Locate the cell with the specified text and output its (x, y) center coordinate. 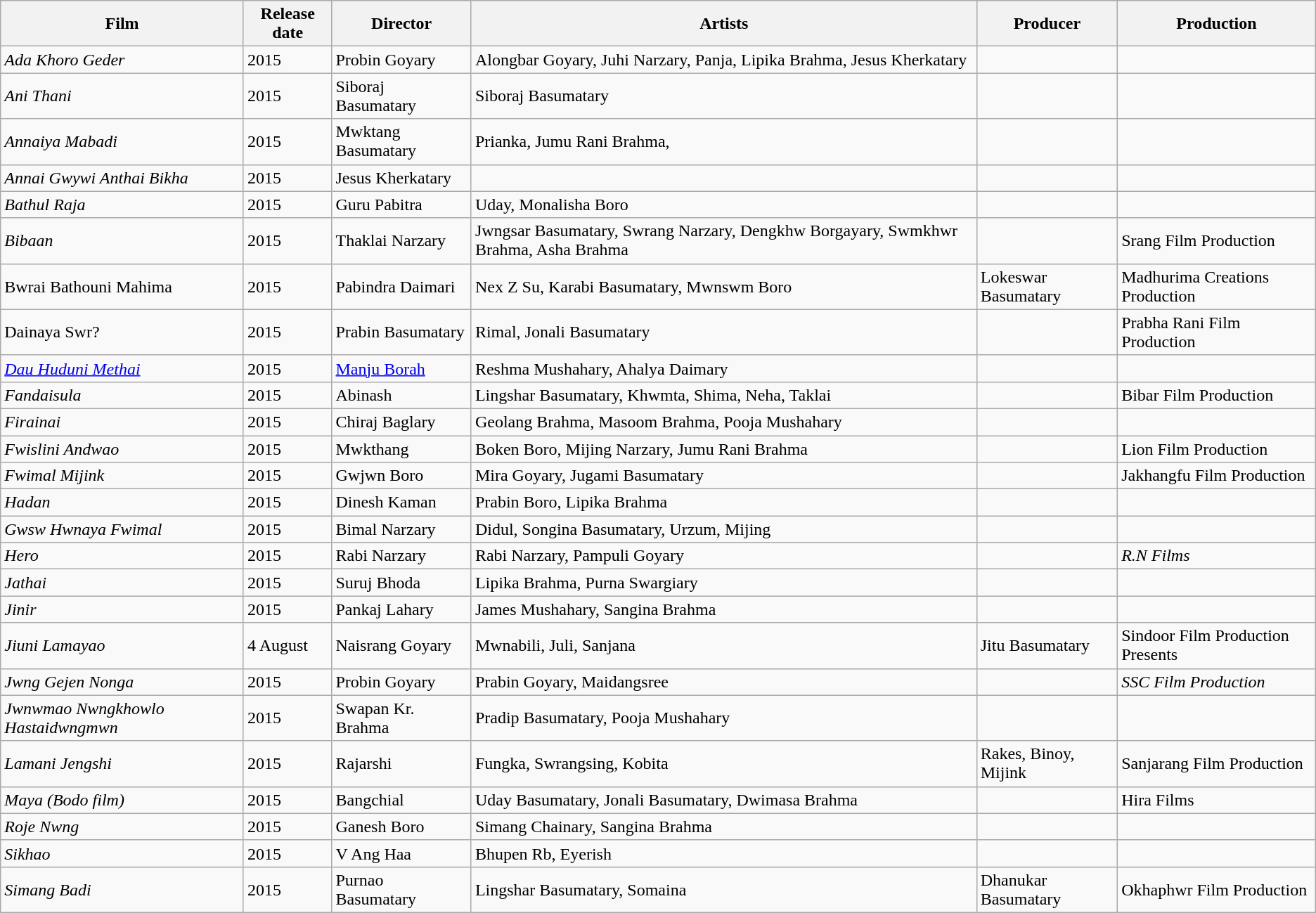
Sikhao (122, 853)
Simang Badi (122, 890)
Dau Huduni Methai (122, 368)
Srang Film Production (1217, 240)
R.N Films (1217, 556)
Lingshar Basumatary, Somaina (724, 890)
Naisrang Goyary (401, 645)
Film (122, 24)
Pradip Basumatary, Pooja Mushahary (724, 718)
Ani Thani (122, 96)
Hadan (122, 503)
Fungka, Swrangsing, Kobita (724, 763)
Jiuni Lamayao (122, 645)
Dhanukar Basumatary (1047, 890)
Director (401, 24)
Reshma Mushahary, Ahalya Daimary (724, 368)
Release date (287, 24)
Annai Gwywi Anthai Bikha (122, 178)
Bhupen Rb, Eyerish (724, 853)
Gwsw Hwnaya Fwimal (122, 529)
Bibaan (122, 240)
Lipika Brahma, Purna Swargiary (724, 583)
Rabi Narzary, Pampuli Goyary (724, 556)
Bimal Narzary (401, 529)
Lokeswar Basumatary (1047, 287)
Rajarshi (401, 763)
Geolang Brahma, Masoom Brahma, Pooja Mushahary (724, 422)
Fwimal Mijink (122, 476)
4 August (287, 645)
Prabin Boro, Lipika Brahma (724, 503)
Sanjarang Film Production (1217, 763)
Jesus Kherkatary (401, 178)
V Ang Haa (401, 853)
Jitu Basumatary (1047, 645)
Didul, Songina Basumatary, Urzum, Mijing (724, 529)
Rakes, Binoy, Mijink (1047, 763)
Alongbar Goyary, Juhi Narzary, Panja, Lipika Brahma, Jesus Kherkatary (724, 60)
Boken Boro, Mijing Narzary, Jumu Rani Brahma (724, 449)
Bangchial (401, 800)
Guru Pabitra (401, 205)
Thaklai Narzary (401, 240)
Nex Z Su, Karabi Basumatary, Mwnswm Boro (724, 287)
Manju Borah (401, 368)
Hero (122, 556)
Fandaisula (122, 395)
Lamani Jengshi (122, 763)
Jwngsar Basumatary, Swrang Narzary, Dengkhw Borgayary, Swmkhwr Brahma, Asha Brahma (724, 240)
Suruj Bhoda (401, 583)
Sindoor Film Production Presents (1217, 645)
Bwrai Bathouni Mahima (122, 287)
Uday Basumatary, Jonali Basumatary, Dwimasa Brahma (724, 800)
Production (1217, 24)
Dinesh Kaman (401, 503)
Swapan Kr. Brahma (401, 718)
Lion Film Production (1217, 449)
Fwislini Andwao (122, 449)
Ada Khoro Geder (122, 60)
Maya (Bodo film) (122, 800)
Bathul Raja (122, 205)
Dainaya Swr? (122, 332)
Mwktang Basumatary (401, 142)
Chiraj Baglary (401, 422)
Annaiya Mabadi (122, 142)
Jinir (122, 609)
Gwjwn Boro (401, 476)
Purnao Basumatary (401, 890)
Mwkthang (401, 449)
Artists (724, 24)
Prianka, Jumu Rani Brahma, (724, 142)
Uday, Monalisha Boro (724, 205)
Okhaphwr Film Production (1217, 890)
Mira Goyary, Jugami Basumatary (724, 476)
Producer (1047, 24)
Hira Films (1217, 800)
Ganesh Boro (401, 827)
Jathai (122, 583)
Prabha Rani Film Production (1217, 332)
Mwnabili, Juli, Sanjana (724, 645)
Pankaj Lahary (401, 609)
Prabin Goyary, Maidangsree (724, 682)
Pabindra Daimari (401, 287)
Firainai (122, 422)
Madhurima Creations Production (1217, 287)
Abinash (401, 395)
James Mushahary, Sangina Brahma (724, 609)
SSC Film Production (1217, 682)
Rabi Narzary (401, 556)
Prabin Basumatary (401, 332)
Jwnwmao Nwngkhowlo Hastaidwngmwn (122, 718)
Simang Chainary, Sangina Brahma (724, 827)
Rimal, Jonali Basumatary (724, 332)
Lingshar Basumatary, Khwmta, Shima, Neha, Taklai (724, 395)
Jakhangfu Film Production (1217, 476)
Bibar Film Production (1217, 395)
Jwng Gejen Nonga (122, 682)
Roje Nwng (122, 827)
